Search for the cell housing the specified text and yield its (x, y) center coordinate. 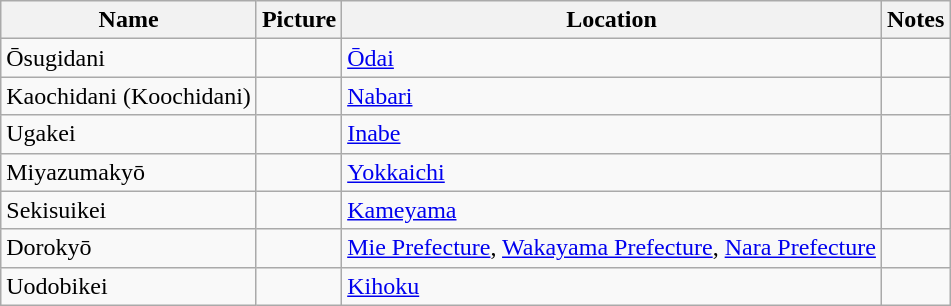
Picture (298, 20)
Ugakei (129, 134)
Nabari (612, 96)
Kameyama (612, 210)
Sekisuikei (129, 210)
Ōdai (612, 58)
Miyazumakyō (129, 172)
Notes (915, 20)
Dorokyō (129, 248)
Yokkaichi (612, 172)
Kaochidani (Koochidani) (129, 96)
Kihoku (612, 286)
Uodobikei (129, 286)
Inabe (612, 134)
Name (129, 20)
Location (612, 20)
Mie Prefecture, Wakayama Prefecture, Nara Prefecture (612, 248)
Ōsugidani (129, 58)
